Locate the cell with the specified text and output its (X, Y) center coordinate. 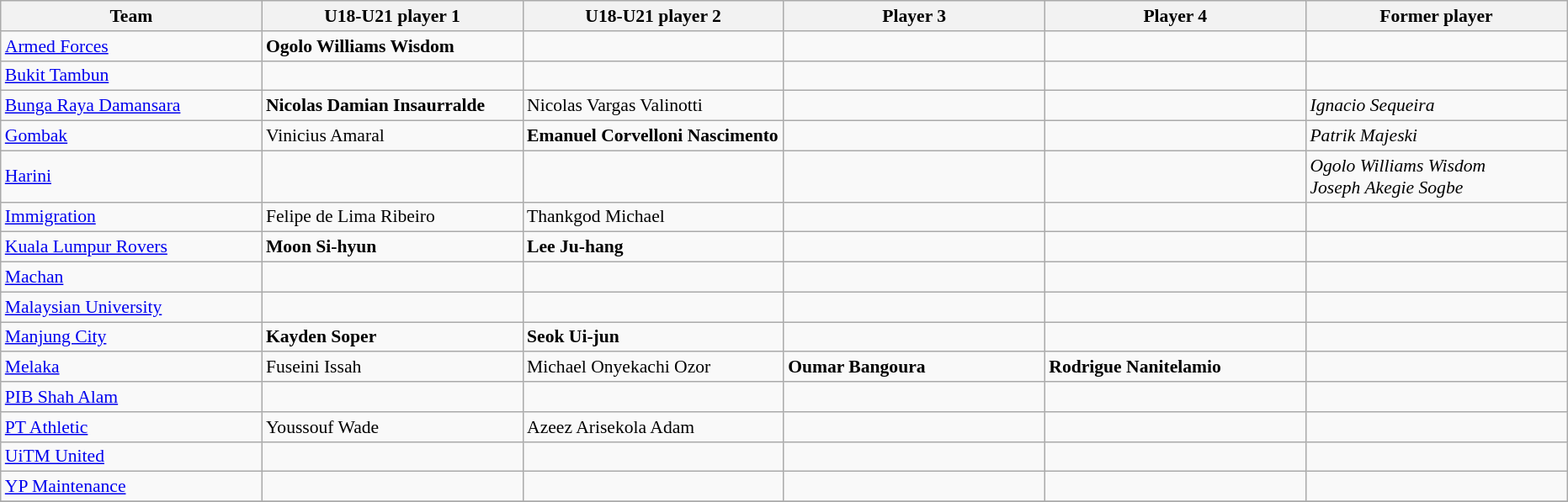
Thankgod Michael (653, 217)
Rodrigue Nanitelamio (1175, 367)
PIB Shah Alam (131, 397)
Armed Forces (131, 46)
Felipe de Lima Ribeiro (392, 217)
Kuala Lumpur Rovers (131, 247)
Player 4 (1175, 16)
Lee Ju-hang (653, 247)
PT Athletic (131, 427)
Ogolo Williams Wisdom Joseph Akegie Sogbe (1436, 177)
U18-U21 player 2 (653, 16)
Machan (131, 277)
Emanuel Corvelloni Nascimento (653, 136)
Harini (131, 177)
Manjung City (131, 337)
Moon Si-hyun (392, 247)
Malaysian University (131, 307)
Seok Ui-jun (653, 337)
Azeez Arisekola Adam (653, 427)
Ignacio Sequeira (1436, 106)
Ogolo Williams Wisdom (392, 46)
Bukit Tambun (131, 76)
Fuseini Issah (392, 367)
U18-U21 player 1 (392, 16)
Former player (1436, 16)
UiTM United (131, 457)
Immigration (131, 217)
Patrik Majeski (1436, 136)
Nicolas Vargas Valinotti (653, 106)
Melaka (131, 367)
Player 3 (914, 16)
Michael Onyekachi Ozor (653, 367)
Oumar Bangoura (914, 367)
Kayden Soper (392, 337)
YP Maintenance (131, 487)
Gombak (131, 136)
Youssouf Wade (392, 427)
Bunga Raya Damansara (131, 106)
Team (131, 16)
Nicolas Damian Insaurralde (392, 106)
Vinicius Amaral (392, 136)
